Provide the [X, Y] coordinate of the cell's center where the given text is located.  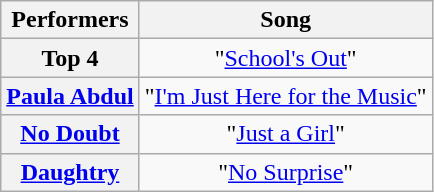
Paula Abdul [70, 96]
No Doubt [70, 134]
Daughtry [70, 172]
Performers [70, 20]
"School's Out" [286, 58]
Song [286, 20]
"I'm Just Here for the Music" [286, 96]
"No Surprise" [286, 172]
"Just a Girl" [286, 134]
Top 4 [70, 58]
